Locate the cell with the specified text and output its [x, y] center coordinate. 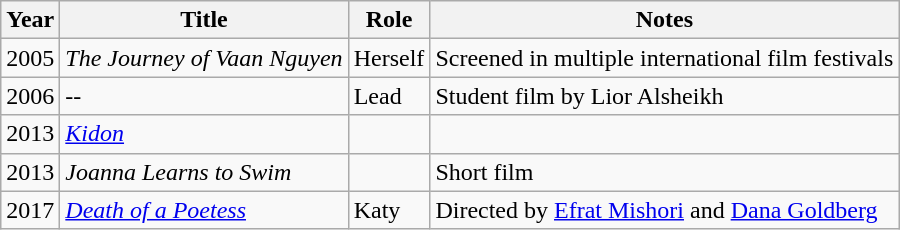
Student film by Lior Alsheikh [664, 96]
Year [30, 20]
-- [204, 96]
Title [204, 20]
2017 [30, 210]
Kidon [204, 134]
Lead [389, 96]
2005 [30, 58]
Herself [389, 58]
Death of a Poetess [204, 210]
Role [389, 20]
2006 [30, 96]
The Journey of Vaan Nguyen [204, 58]
Katy [389, 210]
Notes [664, 20]
Joanna Learns to Swim [204, 172]
Screened in multiple international film festivals [664, 58]
Short film [664, 172]
Directed by Efrat Mishori and Dana Goldberg [664, 210]
